Search for the cell housing the specified text and yield its (x, y) center coordinate. 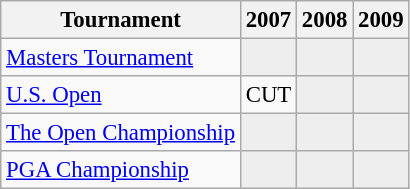
U.S. Open (121, 95)
2007 (268, 20)
2008 (325, 20)
2009 (381, 20)
PGA Championship (121, 170)
Masters Tournament (121, 58)
Tournament (121, 20)
CUT (268, 95)
The Open Championship (121, 133)
